Scan for the cell matching the given text and deliver its (x, y) coordinate at center. 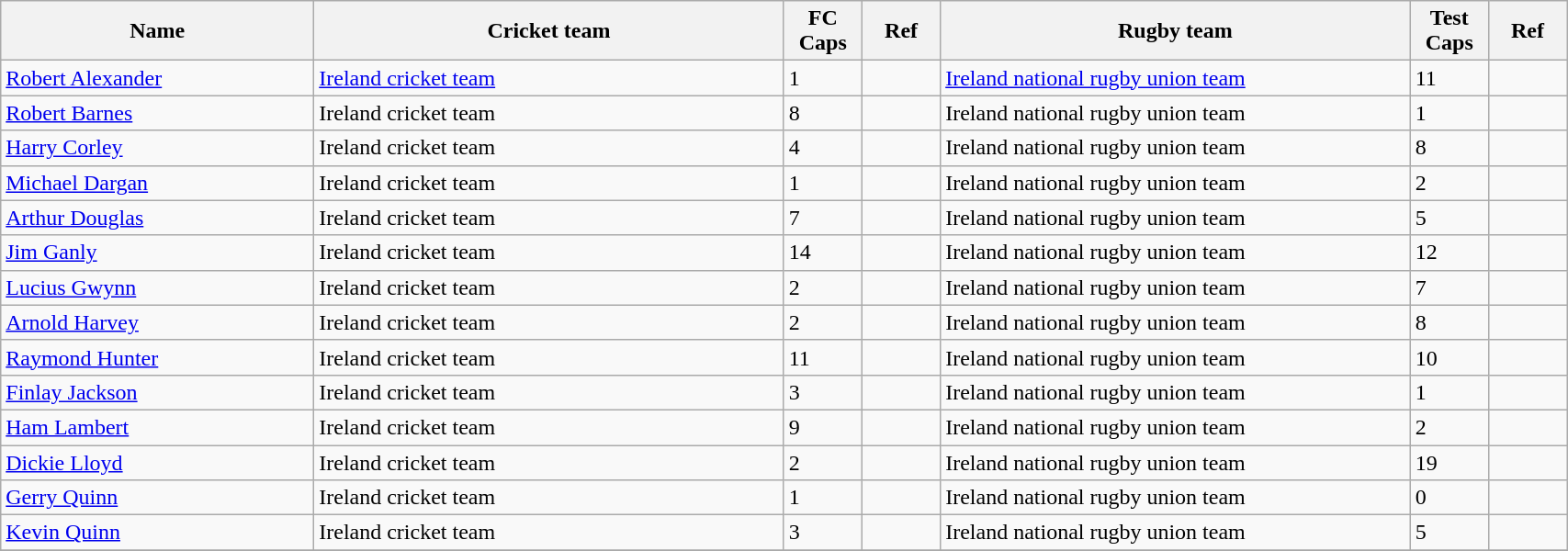
12 (1450, 253)
Robert Alexander (158, 78)
4 (823, 148)
Kevin Quinn (158, 533)
Cricket team (549, 31)
0 (1450, 498)
Michael Dargan (158, 183)
Finlay Jackson (158, 392)
Raymond Hunter (158, 357)
Arthur Douglas (158, 218)
Gerry Quinn (158, 498)
Dickie Lloyd (158, 462)
Harry Corley (158, 148)
Jim Ganly (158, 253)
Ham Lambert (158, 427)
FC Caps (823, 31)
9 (823, 427)
Name (158, 31)
Arnold Harvey (158, 322)
Rugby team (1176, 31)
Robert Barnes (158, 113)
10 (1450, 357)
Lucius Gwynn (158, 287)
19 (1450, 462)
Test Caps (1450, 31)
14 (823, 253)
